Pinpoint the cell where the given text exists, returning its [x, y] midpoint coordinate. 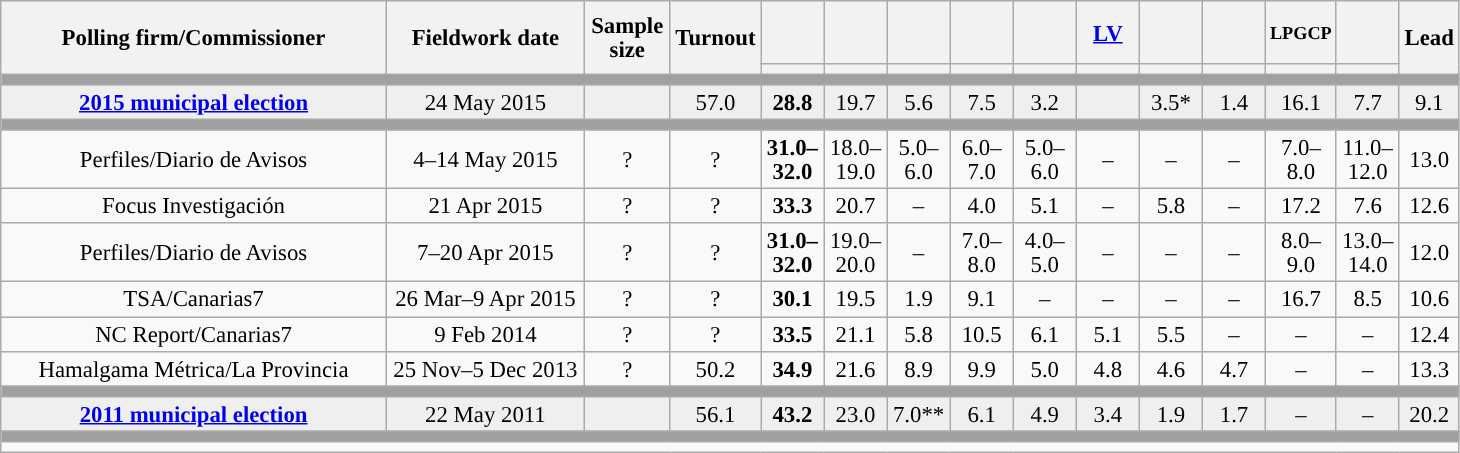
19.7 [856, 102]
Turnout [716, 38]
13.0 [1429, 160]
13.3 [1429, 368]
7.6 [1368, 206]
Focus Investigación [194, 206]
22 May 2011 [485, 414]
16.1 [1302, 102]
5.6 [918, 102]
50.2 [716, 368]
8.0–9.0 [1302, 254]
10.6 [1429, 300]
23.0 [856, 414]
21 Apr 2015 [485, 206]
21.1 [856, 334]
4.0 [982, 206]
12.4 [1429, 334]
3.2 [1044, 102]
12.0 [1429, 254]
16.7 [1302, 300]
Hamalgama Métrica/La Provincia [194, 368]
Fieldwork date [485, 38]
9 Feb 2014 [485, 334]
3.5* [1170, 102]
1.4 [1234, 102]
2015 municipal election [194, 102]
NC Report/Canarias7 [194, 334]
7–20 Apr 2015 [485, 254]
18.0–19.0 [856, 160]
10.5 [982, 334]
8.9 [918, 368]
3.4 [1108, 414]
LV [1108, 32]
4.7 [1234, 368]
56.1 [716, 414]
4.9 [1044, 414]
8.5 [1368, 300]
4–14 May 2015 [485, 160]
21.6 [856, 368]
11.0–12.0 [1368, 160]
2011 municipal election [194, 414]
Polling firm/Commissioner [194, 38]
20.7 [856, 206]
7.7 [1368, 102]
12.6 [1429, 206]
LPGCP [1302, 32]
26 Mar–9 Apr 2015 [485, 300]
43.2 [792, 414]
30.1 [792, 300]
57.0 [716, 102]
13.0–14.0 [1368, 254]
4.8 [1108, 368]
Sample size [627, 38]
4.0–5.0 [1044, 254]
33.5 [792, 334]
7.5 [982, 102]
4.6 [1170, 368]
7.0** [918, 414]
5.5 [1170, 334]
33.3 [792, 206]
Lead [1429, 38]
6.0–7.0 [982, 160]
28.8 [792, 102]
17.2 [1302, 206]
20.2 [1429, 414]
TSA/Canarias7 [194, 300]
9.9 [982, 368]
25 Nov–5 Dec 2013 [485, 368]
24 May 2015 [485, 102]
34.9 [792, 368]
19.5 [856, 300]
5.0 [1044, 368]
1.7 [1234, 414]
19.0–20.0 [856, 254]
